Provide the [X, Y] coordinate of the cell's center where the given text is located.  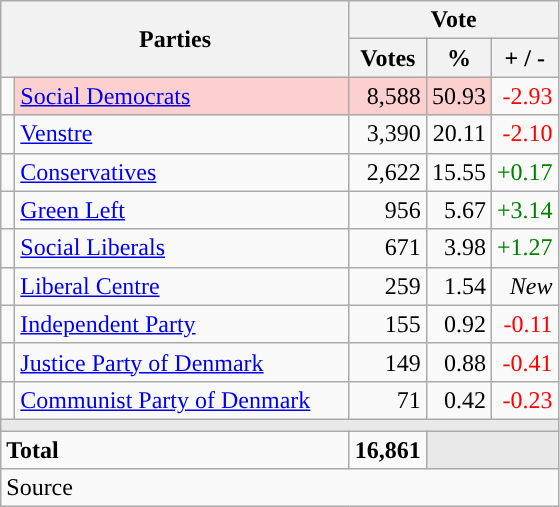
-0.23 [524, 400]
671 [388, 248]
5.67 [458, 210]
Source [280, 488]
-2.93 [524, 96]
3,390 [388, 134]
-2.10 [524, 134]
149 [388, 362]
0.42 [458, 400]
20.11 [458, 134]
50.93 [458, 96]
155 [388, 324]
-0.11 [524, 324]
Social Liberals [182, 248]
0.88 [458, 362]
Social Democrats [182, 96]
2,622 [388, 172]
Total [176, 449]
71 [388, 400]
Liberal Centre [182, 286]
Communist Party of Denmark [182, 400]
New [524, 286]
% [458, 58]
-0.41 [524, 362]
Green Left [182, 210]
0.92 [458, 324]
259 [388, 286]
3.98 [458, 248]
+3.14 [524, 210]
16,861 [388, 449]
+ / - [524, 58]
Justice Party of Denmark [182, 362]
Votes [388, 58]
1.54 [458, 286]
Independent Party [182, 324]
8,588 [388, 96]
15.55 [458, 172]
Conservatives [182, 172]
956 [388, 210]
+0.17 [524, 172]
Parties [176, 39]
Vote [454, 20]
+1.27 [524, 248]
Venstre [182, 134]
